Scan for the cell matching the given text and deliver its [X, Y] coordinate at center. 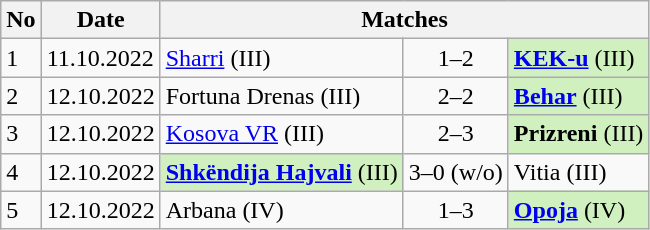
Arbana (IV) [282, 210]
11.10.2022 [100, 58]
Opoja (IV) [578, 210]
Date [100, 20]
Sharri (III) [282, 58]
Vitia (III) [578, 172]
Matches [404, 20]
3 [21, 134]
1 [21, 58]
Prizreni (III) [578, 134]
4 [21, 172]
Fortuna Drenas (III) [282, 96]
3–0 (w/o) [456, 172]
5 [21, 210]
Kosova VR (III) [282, 134]
Behar (III) [578, 96]
No [21, 20]
2 [21, 96]
2–3 [456, 134]
2–2 [456, 96]
1–2 [456, 58]
KEK-u (III) [578, 58]
1–3 [456, 210]
Shkëndija Hajvali (III) [282, 172]
